Pinpoint the cell where the given text exists, returning its [x, y] midpoint coordinate. 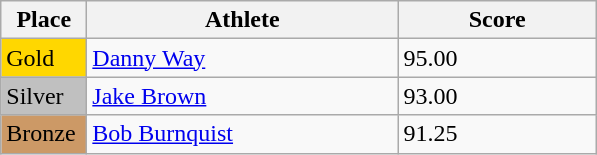
Jake Brown [242, 96]
Bob Burnquist [242, 134]
Bronze [44, 134]
Place [44, 20]
Athlete [242, 20]
Danny Way [242, 58]
93.00 [498, 96]
Score [498, 20]
91.25 [498, 134]
Gold [44, 58]
95.00 [498, 58]
Silver [44, 96]
